Capture the cell that displays the provided text and extract its (x, y) central coordinate. 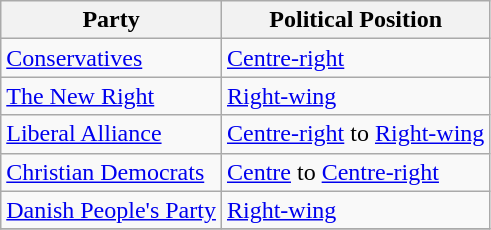
The New Right (112, 96)
Party (112, 20)
Centre-right to Right-wing (355, 134)
Christian Democrats (112, 172)
Liberal Alliance (112, 134)
Conservatives (112, 58)
Centre-right (355, 58)
Centre to Centre-right (355, 172)
Political Position (355, 20)
Danish People's Party (112, 210)
